From the cell containing the given text, extract its center point as [X, Y] coordinate. 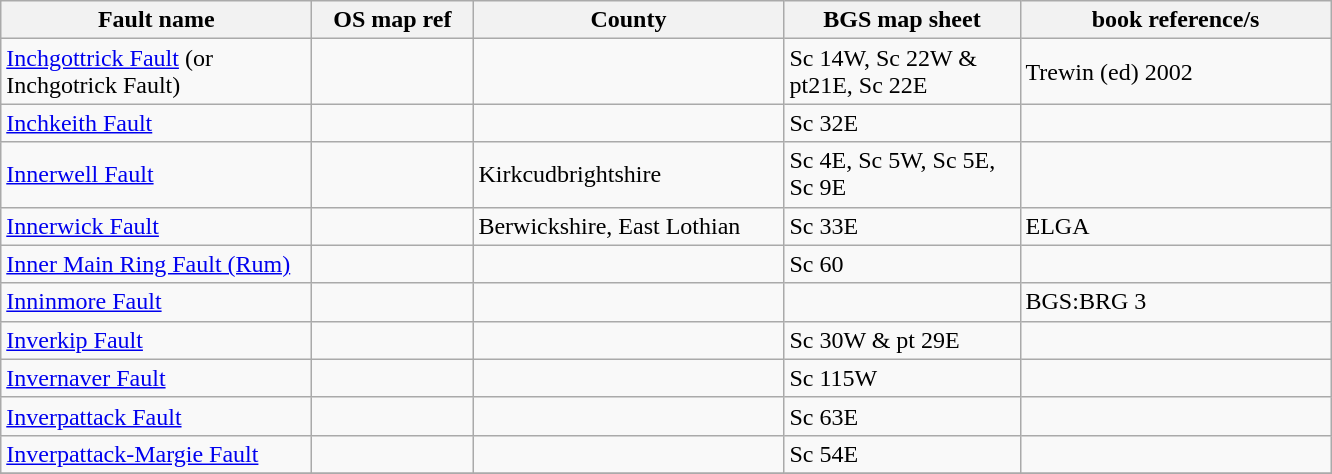
Inchgottrick Fault (or Inchgotrick Fault) [156, 72]
Sc 54E [902, 454]
Inverpattack Fault [156, 416]
Invernaver Fault [156, 378]
BGS map sheet [902, 20]
Inchkeith Fault [156, 123]
OS map ref [392, 20]
Sc 32E [902, 123]
Sc 63E [902, 416]
ELGA [1176, 226]
Sc 60 [902, 264]
Fault name [156, 20]
Sc 33E [902, 226]
Innerwell Fault [156, 174]
BGS:BRG 3 [1176, 302]
Sc 115W [902, 378]
Inverpattack-Margie Fault [156, 454]
Inverkip Fault [156, 340]
Kirkcudbrightshire [628, 174]
Trewin (ed) 2002 [1176, 72]
County [628, 20]
book reference/s [1176, 20]
Sc 14W, Sc 22W & pt21E, Sc 22E [902, 72]
Sc 30W & pt 29E [902, 340]
Inner Main Ring Fault (Rum) [156, 264]
Innerwick Fault [156, 226]
Sc 4E, Sc 5W, Sc 5E, Sc 9E [902, 174]
Inninmore Fault [156, 302]
Berwickshire, East Lothian [628, 226]
